Provide the (X, Y) coordinate of the cell's center where the given text is located.  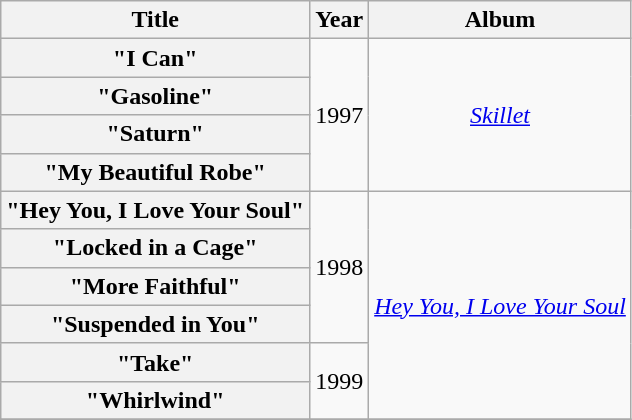
"Gasoline" (156, 96)
"My Beautiful Robe" (156, 172)
"Suspended in You" (156, 324)
Skillet (500, 115)
"Whirlwind" (156, 400)
"Locked in a Cage" (156, 248)
"Saturn" (156, 134)
1999 (340, 381)
Year (340, 20)
Album (500, 20)
Hey You, I Love Your Soul (500, 305)
"I Can" (156, 58)
Title (156, 20)
"More Faithful" (156, 286)
"Take" (156, 362)
1998 (340, 267)
1997 (340, 115)
"Hey You, I Love Your Soul" (156, 210)
